Locate the cell with the specified text and output its (X, Y) center coordinate. 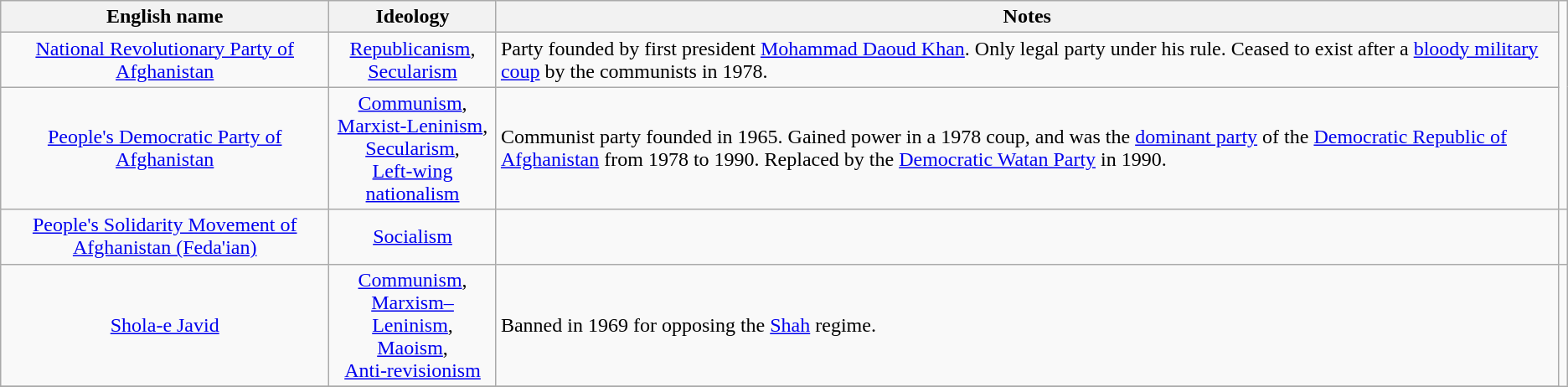
English name (165, 17)
Banned in 1969 for opposing the Shah regime. (1027, 325)
Communism,Marxist-Leninism,Secularism,Left-wing nationalism (413, 148)
Ideology (413, 17)
People's Solidarity Movement of Afghanistan (Feda'ian) (165, 236)
Notes (1027, 17)
Socialism (413, 236)
Republicanism,Secularism (413, 60)
Shola-e Javid (165, 325)
People's Democratic Party of Afghanistan (165, 148)
National Revolutionary Party of Afghanistan (165, 60)
Communism,Marxism–Leninism,Maoism,Anti-revisionism (413, 325)
